Provide the [x, y] coordinate of the cell's center where the given text is located.  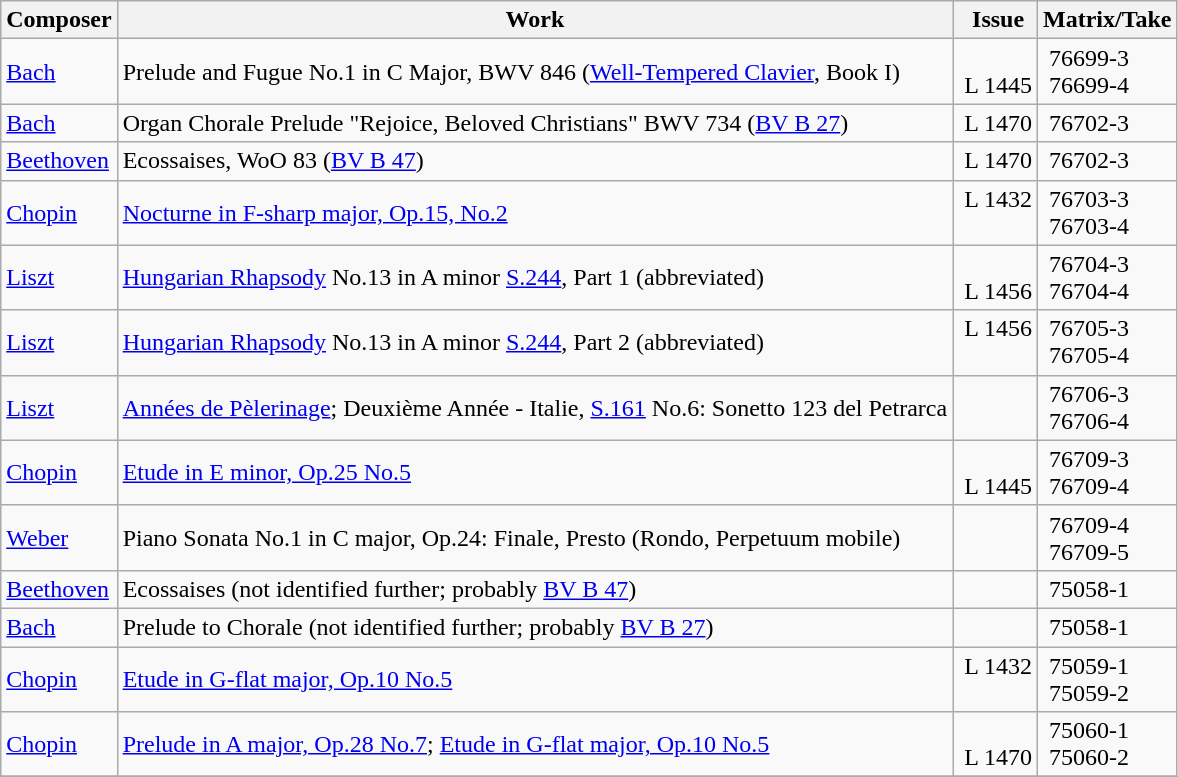
Hungarian Rhapsody No.13 in A minor S.244, Part 1 (abbreviated) [535, 278]
Piano Sonata No.1 in C major, Op.24: Finale, Presto (Rondo, Perpetuum mobile) [535, 538]
Hungarian Rhapsody No.13 in A minor S.244, Part 2 (abbreviated) [535, 342]
Work [535, 20]
Issue [996, 20]
Nocturne in F-sharp major, Op.15, No.2 [535, 212]
Weber [59, 538]
75059-1 75059-2 [1107, 678]
76709-4 76709-5 [1107, 538]
Prelude in A major, Op.28 No.7; Etude in G-flat major, Op.10 No.5 [535, 744]
Composer [59, 20]
Années de Pèlerinage; Deuxième Année - Italie, S.161 No.6: Sonetto 123 del Petrarca [535, 408]
Ecossaises (not identified further; probably BV B 47) [535, 589]
Etude in G-flat major, Op.10 No.5 [535, 678]
76705-3 76705-4 [1107, 342]
Prelude and Fugue No.1 in C Major, BWV 846 (Well-Tempered Clavier, Book I) [535, 72]
76709-3 76709-4 [1107, 472]
75060-1 75060-2 [1107, 744]
76704-3 76704-4 [1107, 278]
Matrix/Take [1107, 20]
76699-3 76699-4 [1107, 72]
Organ Chorale Prelude "Rejoice, Beloved Christians" BWV 734 (BV B 27) [535, 123]
Ecossaises, WoO 83 (BV B 47) [535, 161]
76706-3 76706-4 [1107, 408]
Etude in E minor, Op.25 No.5 [535, 472]
Prelude to Chorale (not identified further; probably BV B 27) [535, 627]
76703-3 76703-4 [1107, 212]
